Scan for the cell matching the given text and deliver its [x, y] coordinate at center. 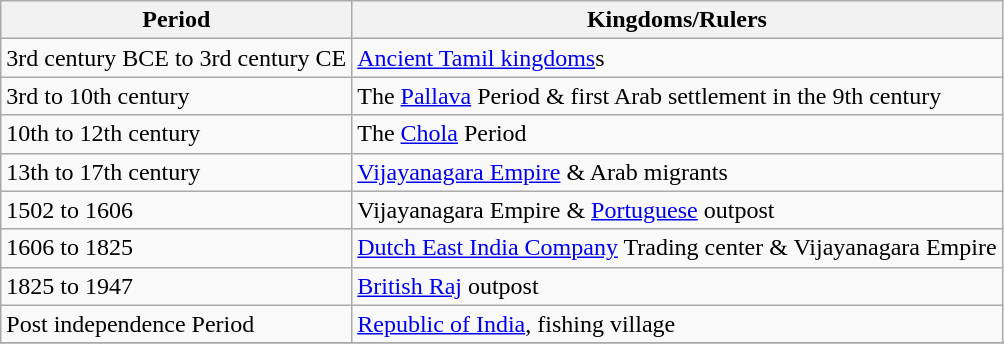
13th to 17th century [176, 172]
Dutch East India Company Trading center & Vijayanagara Empire [677, 248]
British Raj outpost [677, 286]
3rd to 10th century [176, 96]
Period [176, 20]
Post independence Period [176, 324]
Vijayanagara Empire & Portuguese outpost [677, 210]
Vijayanagara Empire & Arab migrants [677, 172]
The Pallava Period & first Arab settlement in the 9th century [677, 96]
1825 to 1947 [176, 286]
10th to 12th century [176, 134]
3rd century BCE to 3rd century CE [176, 58]
The Chola Period [677, 134]
Republic of India, fishing village [677, 324]
1606 to 1825 [176, 248]
1502 to 1606 [176, 210]
Ancient Tamil kingdomss [677, 58]
Kingdoms/Rulers [677, 20]
